Determine the [x, y] coordinate at the center of the cell enclosing the given text.  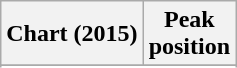
Peakposition [189, 34]
Chart (2015) [72, 34]
